For the text-containing cell, return its midpoint in [X, Y] coordinate format. 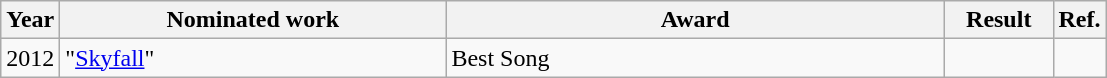
Result [998, 20]
Best Song [696, 58]
Year [30, 20]
Award [696, 20]
Ref. [1080, 20]
Nominated work [253, 20]
"Skyfall" [253, 58]
2012 [30, 58]
